Return (x, y) of the center of cell containing provided text 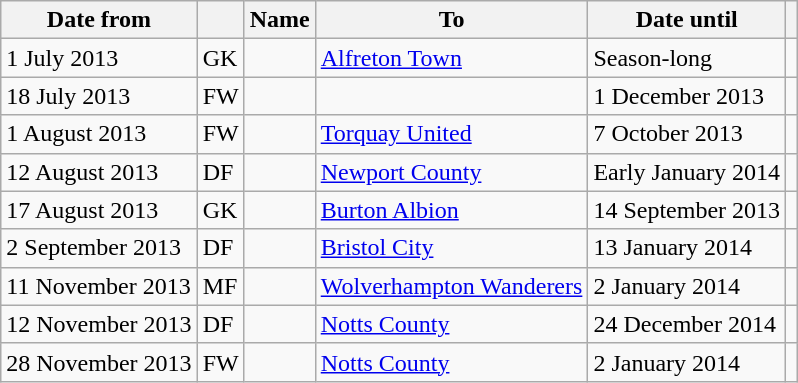
MF (220, 286)
2 September 2013 (99, 248)
Date from (99, 20)
Burton Albion (452, 210)
17 August 2013 (99, 210)
Bristol City (452, 248)
18 July 2013 (99, 96)
11 November 2013 (99, 286)
Season-long (687, 58)
Early January 2014 (687, 172)
14 September 2013 (687, 210)
24 December 2014 (687, 324)
7 October 2013 (687, 134)
13 January 2014 (687, 248)
1 August 2013 (99, 134)
Wolverhampton Wanderers (452, 286)
To (452, 20)
Torquay United (452, 134)
12 August 2013 (99, 172)
Date until (687, 20)
Alfreton Town (452, 58)
Newport County (452, 172)
1 December 2013 (687, 96)
28 November 2013 (99, 362)
1 July 2013 (99, 58)
12 November 2013 (99, 324)
Name (280, 20)
